Provide the [X, Y] coordinate of the cell's center where the given text is located.  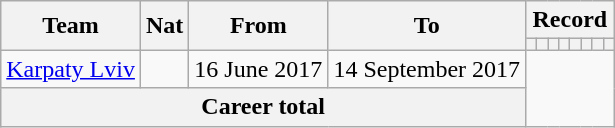
14 September 2017 [427, 69]
16 June 2017 [258, 69]
Record [570, 20]
Career total [264, 107]
To [427, 26]
From [258, 26]
Nat [164, 26]
Karpaty Lviv [71, 69]
Team [71, 26]
